Scan for the cell matching the given text and deliver its [x, y] coordinate at center. 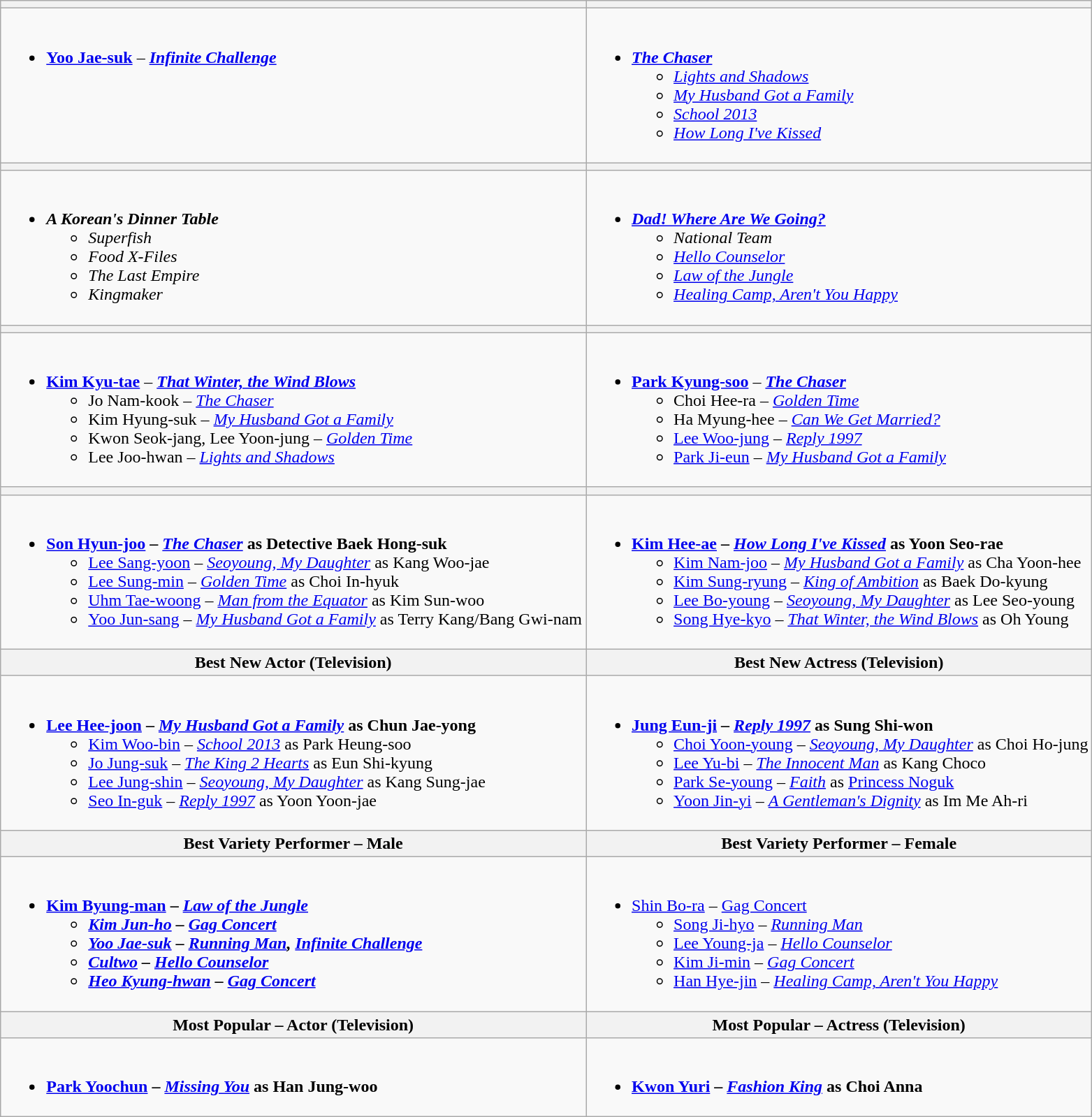
Best Variety Performer – Male [293, 843]
Most Popular – Actress (Television) [839, 1025]
Shin Bo-ra – Gag ConcertSong Ji-hyo – Running ManLee Young-ja – Hello CounselorKim Ji-min – Gag ConcertHan Hye-jin – Healing Camp, Aren't You Happy [839, 933]
Best New Actor (Television) [293, 662]
Best Variety Performer – Female [839, 843]
Yoo Jae-suk – Infinite Challenge [293, 85]
The ChaserLights and ShadowsMy Husband Got a FamilySchool 2013How Long I've Kissed [839, 85]
Park Yoochun – Missing You as Han Jung-woo [293, 1077]
Most Popular – Actor (Television) [293, 1025]
Best New Actress (Television) [839, 662]
Kwon Yuri – Fashion King as Choi Anna [839, 1077]
Dad! Where Are We Going?National TeamHello CounselorLaw of the JungleHealing Camp, Aren't You Happy [839, 247]
A Korean's Dinner TableSuperfishFood X-FilesThe Last EmpireKingmaker [293, 247]
Park Kyung-soo – The ChaserChoi Hee-ra – Golden TimeHa Myung-hee – Can We Get Married?Lee Woo-jung – Reply 1997Park Ji-eun – My Husband Got a Family [839, 409]
